Pinpoint the cell where the given text exists, returning its [X, Y] midpoint coordinate. 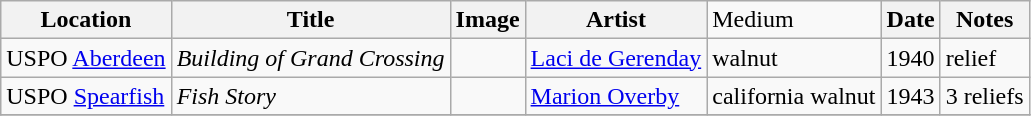
1940 [910, 58]
walnut [794, 58]
Image [488, 20]
Laci de Gerenday [616, 58]
Marion Overby [616, 96]
california walnut [794, 96]
USPO Aberdeen [86, 58]
USPO Spearfish [86, 96]
3 reliefs [984, 96]
Date [910, 20]
Artist [616, 20]
Building of Grand Crossing [310, 58]
Fish Story [310, 96]
Location [86, 20]
Medium [794, 20]
Notes [984, 20]
1943 [910, 96]
relief [984, 58]
Title [310, 20]
